Identify which cell holds the provided text, then report its [x, y] central coordinate. 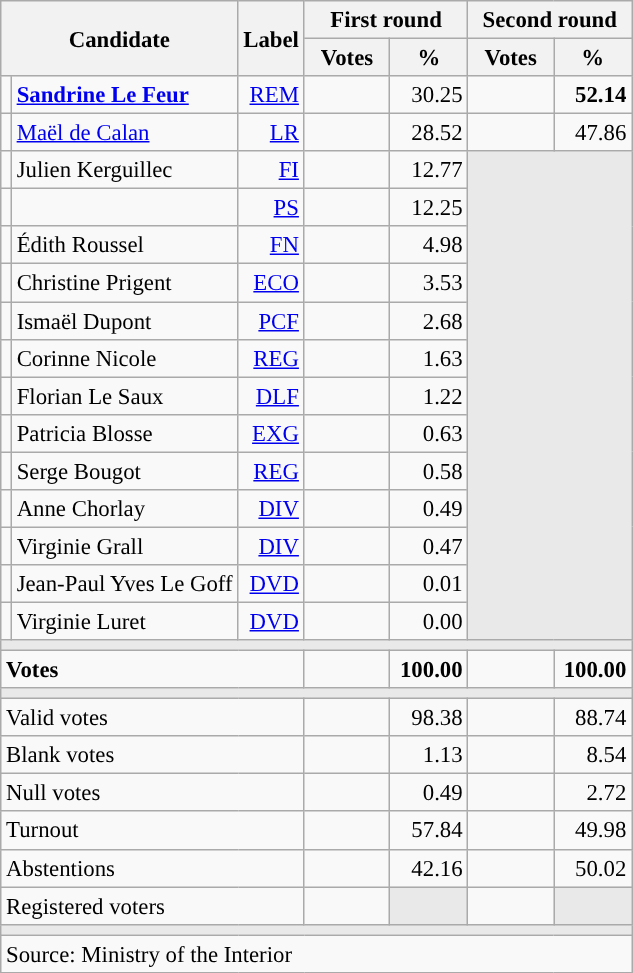
88.74 [593, 718]
Second round [550, 20]
Turnout [152, 831]
30.25 [429, 95]
Source: Ministry of the Interior [316, 954]
Patricia Blosse [124, 433]
Blank votes [152, 755]
8.54 [593, 755]
EXG [271, 433]
Anne Chorlay [124, 509]
42.16 [429, 868]
Maël de Calan [124, 133]
0.47 [429, 546]
LR [271, 133]
Abstentions [152, 868]
Virginie Luret [124, 621]
Christine Prigent [124, 283]
FI [271, 170]
0.00 [429, 621]
0.58 [429, 471]
0.63 [429, 433]
1.13 [429, 755]
50.02 [593, 868]
Florian Le Saux [124, 396]
4.98 [429, 245]
57.84 [429, 831]
47.86 [593, 133]
First round [386, 20]
Jean-Paul Yves Le Goff [124, 584]
2.72 [593, 793]
28.52 [429, 133]
Null votes [152, 793]
1.63 [429, 358]
Registered voters [152, 906]
0.01 [429, 584]
12.25 [429, 208]
52.14 [593, 95]
Label [271, 38]
3.53 [429, 283]
Ismaël Dupont [124, 321]
ECO [271, 283]
49.98 [593, 831]
FN [271, 245]
98.38 [429, 718]
12.77 [429, 170]
DLF [271, 396]
Serge Bougot [124, 471]
1.22 [429, 396]
Corinne Nicole [124, 358]
Valid votes [152, 718]
PCF [271, 321]
2.68 [429, 321]
Julien Kerguillec [124, 170]
Virginie Grall [124, 546]
Édith Roussel [124, 245]
Candidate [120, 38]
PS [271, 208]
Sandrine Le Feur [124, 95]
REM [271, 95]
